From the cell containing the given text, extract its center point as [x, y] coordinate. 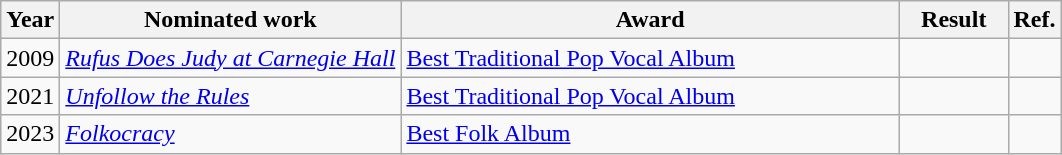
Rufus Does Judy at Carnegie Hall [230, 58]
Best Folk Album [650, 134]
Award [650, 20]
Result [954, 20]
2023 [30, 134]
2009 [30, 58]
Ref. [1034, 20]
Unfollow the Rules [230, 96]
Nominated work [230, 20]
Folkocracy [230, 134]
Year [30, 20]
2021 [30, 96]
